Return (x, y) of the center of cell containing provided text 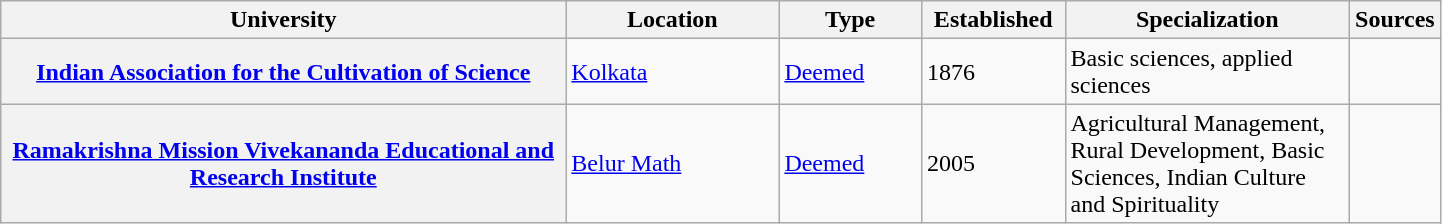
2005 (993, 164)
Specialization (1208, 20)
Kolkata (672, 72)
Belur Math (672, 164)
Ramakrishna Mission Vivekananda Educational and Research Institute (284, 164)
University (284, 20)
Indian Association for the Cultivation of Science (284, 72)
Agricultural Management, Rural Development, Basic Sciences, Indian Culture and Spirituality (1208, 164)
Sources (1396, 20)
Location (672, 20)
1876 (993, 72)
Basic sciences, applied sciences (1208, 72)
Type (850, 20)
Established (993, 20)
